Determine the [x, y] coordinate at the center of the cell enclosing the given text.  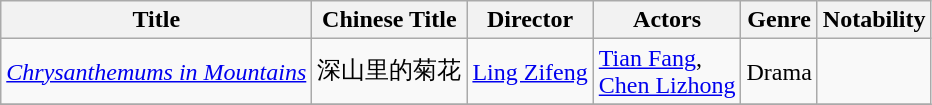
Actors [667, 20]
Tian Fang,Chen Lizhong [667, 72]
Ling Zifeng [530, 72]
Notability [874, 20]
Genre [779, 20]
深山里的菊花 [390, 72]
Chinese Title [390, 20]
Chrysanthemums in Mountains [156, 72]
Title [156, 20]
Director [530, 20]
Drama [779, 72]
